For the text-containing cell, return its midpoint in [x, y] coordinate format. 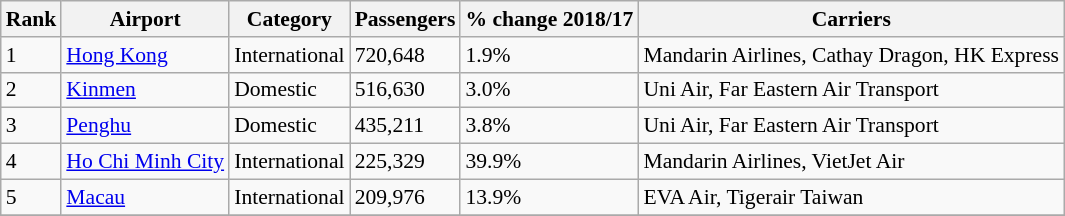
Mandarin Airlines, VietJet Air [851, 162]
3.8% [549, 126]
720,648 [406, 55]
3 [32, 126]
Mandarin Airlines, Cathay Dragon, HK Express [851, 55]
13.9% [549, 197]
209,976 [406, 197]
Macau [145, 197]
Rank [32, 19]
Category [289, 19]
Hong Kong [145, 55]
435,211 [406, 126]
39.9% [549, 162]
516,630 [406, 90]
5 [32, 197]
1.9% [549, 55]
% change 2018/17 [549, 19]
4 [32, 162]
Penghu [145, 126]
225,329 [406, 162]
Passengers [406, 19]
Carriers [851, 19]
1 [32, 55]
Kinmen [145, 90]
EVA Air, Tigerair Taiwan [851, 197]
2 [32, 90]
Ho Chi Minh City [145, 162]
Airport [145, 19]
3.0% [549, 90]
